Pinpoint the cell where the given text exists, returning its [x, y] midpoint coordinate. 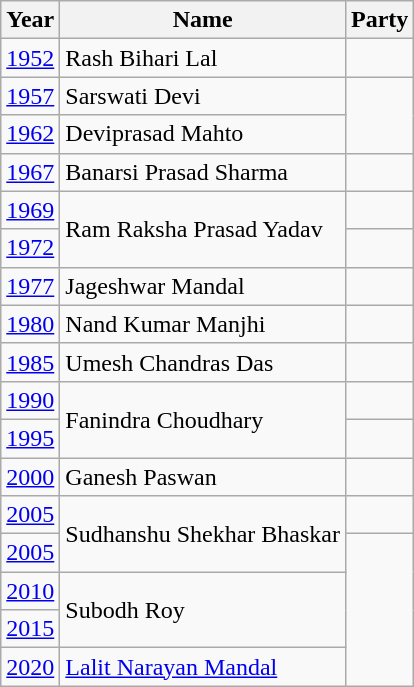
Party [380, 20]
1990 [30, 400]
2015 [30, 629]
1957 [30, 96]
Umesh Chandras Das [203, 362]
1977 [30, 286]
Fanindra Choudhary [203, 419]
Ganesh Paswan [203, 477]
Year [30, 20]
1962 [30, 134]
2010 [30, 591]
2000 [30, 477]
Subodh Roy [203, 610]
Nand Kumar Manjhi [203, 324]
1952 [30, 58]
2020 [30, 667]
1972 [30, 248]
Sarswati Devi [203, 96]
Deviprasad Mahto [203, 134]
1980 [30, 324]
1969 [30, 210]
Name [203, 20]
Ram Raksha Prasad Yadav [203, 229]
Rash Bihari Lal [203, 58]
Sudhanshu Shekhar Bhaskar [203, 534]
Jageshwar Mandal [203, 286]
1985 [30, 362]
1995 [30, 438]
Lalit Narayan Mandal [203, 667]
1967 [30, 172]
Banarsi Prasad Sharma [203, 172]
